Detect which cell encompasses the target text, then output its (X, Y) center coordinate. 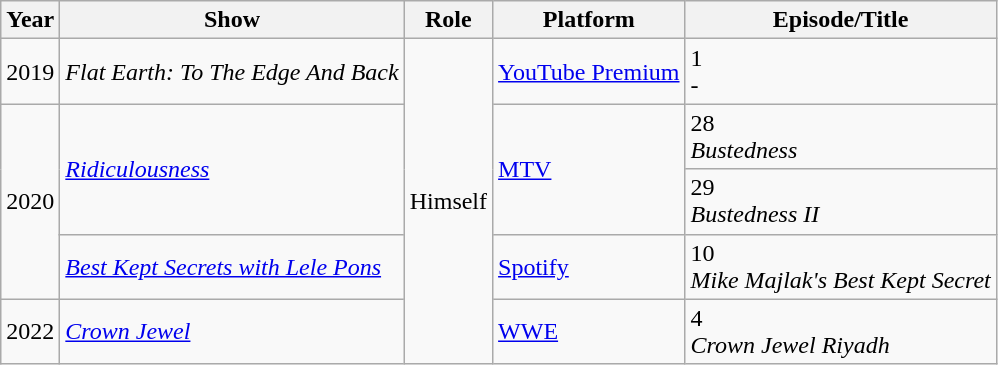
Himself (448, 202)
28 Bustedness (840, 136)
Crown Jewel (232, 332)
YouTube Premium (589, 72)
10 Mike Majlak's Best Kept Secret (840, 266)
WWE (589, 332)
2022 (30, 332)
2020 (30, 202)
Spotify (589, 266)
Flat Earth: To The Edge And Back (232, 72)
Year (30, 20)
Episode/Title (840, 20)
Role (448, 20)
29 Bustedness II (840, 202)
MTV (589, 169)
1 - (840, 72)
Show (232, 20)
2019 (30, 72)
4 Crown Jewel Riyadh (840, 332)
Ridiculousness (232, 169)
Best Kept Secrets with Lele Pons (232, 266)
Platform (589, 20)
